Provide the (X, Y) coordinate of the cell's center where the given text is located.  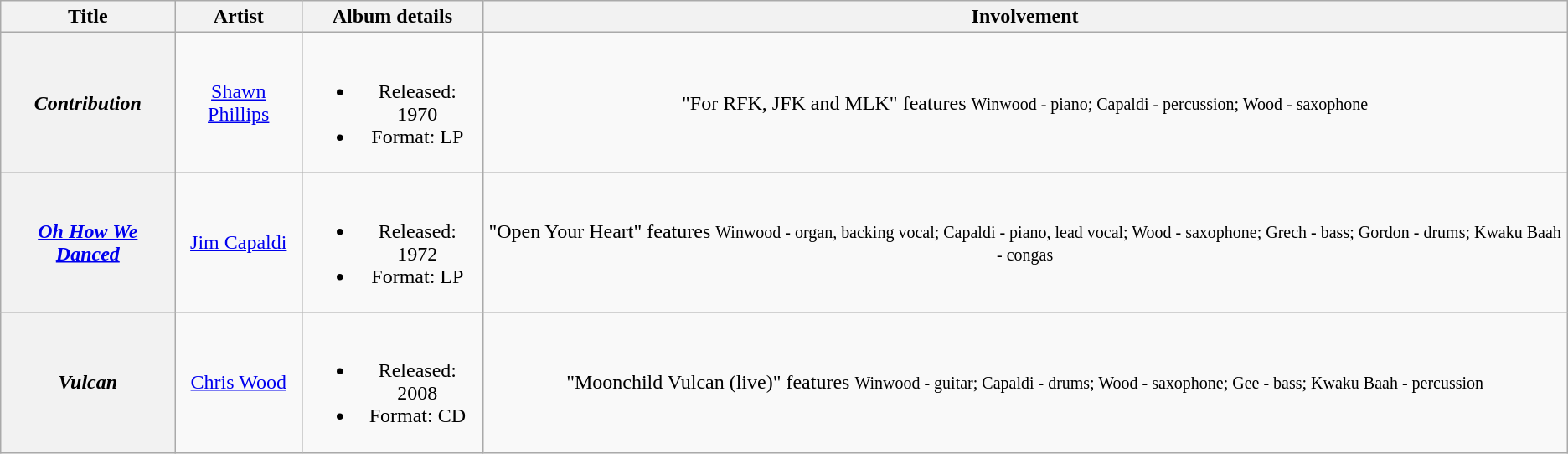
Oh How We Danced (88, 243)
Released: 2008Format: CD (392, 382)
Contribution (88, 102)
Artist (239, 17)
Released: 1970Format: LP (392, 102)
Title (88, 17)
Jim Capaldi (239, 243)
Involvement (1025, 17)
Released: 1972Format: LP (392, 243)
Shawn Phillips (239, 102)
"For RFK, JFK and MLK" features Winwood - piano; Capaldi - percussion; Wood - saxophone (1025, 102)
Album details (392, 17)
Chris Wood (239, 382)
"Moonchild Vulcan (live)" features Winwood - guitar; Capaldi - drums; Wood - saxophone; Gee - bass; Kwaku Baah - percussion (1025, 382)
Vulcan (88, 382)
